Capture the cell that displays the provided text and extract its [x, y] central coordinate. 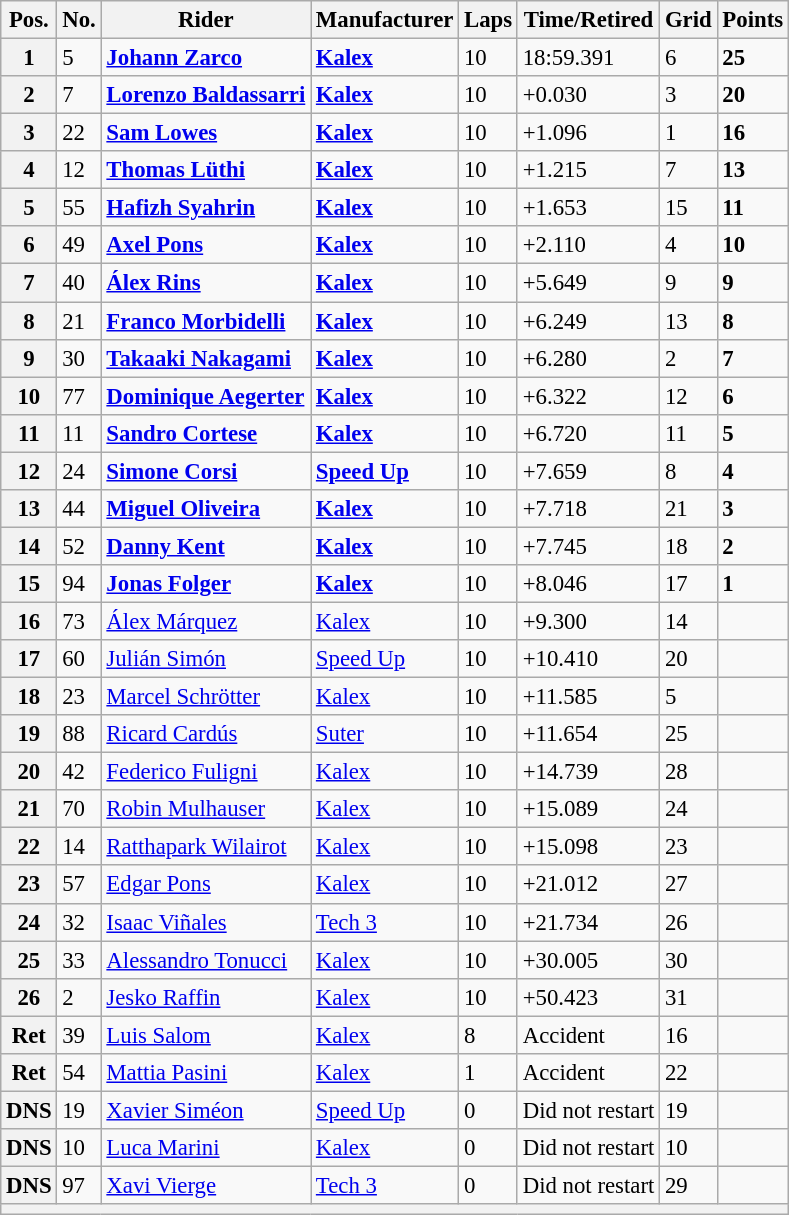
Simone Corsi [206, 471]
Points [752, 20]
Jesko Raffin [206, 997]
55 [79, 208]
Xavi Vierge [206, 1185]
Sandro Cortese [206, 433]
Johann Zarco [206, 58]
+50.423 [588, 997]
+1.096 [588, 133]
32 [79, 922]
+14.739 [588, 772]
Isaac Viñales [206, 922]
73 [79, 621]
+11.654 [588, 734]
Xavier Siméon [206, 1110]
+5.649 [588, 283]
27 [688, 885]
+7.659 [588, 471]
31 [688, 997]
54 [79, 1073]
Pos. [29, 20]
42 [79, 772]
39 [79, 1035]
57 [79, 885]
Hafizh Syahrin [206, 208]
Time/Retired [588, 20]
No. [79, 20]
60 [79, 659]
Alessandro Tonucci [206, 960]
Robin Mulhauser [206, 809]
+2.110 [588, 245]
97 [79, 1185]
40 [79, 283]
Takaaki Nakagami [206, 358]
88 [79, 734]
Ricard Cardús [206, 734]
Suter [385, 734]
29 [688, 1185]
Thomas Lüthi [206, 170]
+6.720 [588, 433]
+6.249 [588, 321]
Edgar Pons [206, 885]
52 [79, 546]
+10.410 [588, 659]
+11.585 [588, 697]
Dominique Aegerter [206, 396]
49 [79, 245]
Lorenzo Baldassarri [206, 95]
Luca Marini [206, 1148]
28 [688, 772]
Marcel Schrötter [206, 697]
Miguel Oliveira [206, 509]
Mattia Pasini [206, 1073]
+30.005 [588, 960]
Axel Pons [206, 245]
Álex Márquez [206, 621]
Grid [688, 20]
+6.322 [588, 396]
+15.089 [588, 809]
Julián Simón [206, 659]
+1.215 [588, 170]
44 [79, 509]
Ratthapark Wilairot [206, 847]
Manufacturer [385, 20]
33 [79, 960]
+15.098 [588, 847]
Sam Lowes [206, 133]
+21.734 [588, 922]
70 [79, 809]
94 [79, 584]
+21.012 [588, 885]
+0.030 [588, 95]
+7.745 [588, 546]
Federico Fuligni [206, 772]
Laps [488, 20]
+6.280 [588, 358]
Jonas Folger [206, 584]
Franco Morbidelli [206, 321]
Luis Salom [206, 1035]
18:59.391 [588, 58]
+9.300 [588, 621]
Álex Rins [206, 283]
Rider [206, 20]
Danny Kent [206, 546]
+1.653 [588, 208]
77 [79, 396]
+8.046 [588, 584]
+7.718 [588, 509]
